Pinpoint the cell where the given text exists, returning its (X, Y) midpoint coordinate. 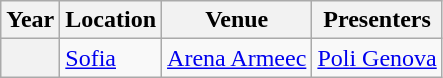
Arena Armeec (237, 58)
Presenters (377, 20)
Poli Genova (377, 58)
Year (30, 20)
Location (111, 20)
Sofia (111, 58)
Venue (237, 20)
